Pinpoint the cell where the given text exists, returning its (x, y) midpoint coordinate. 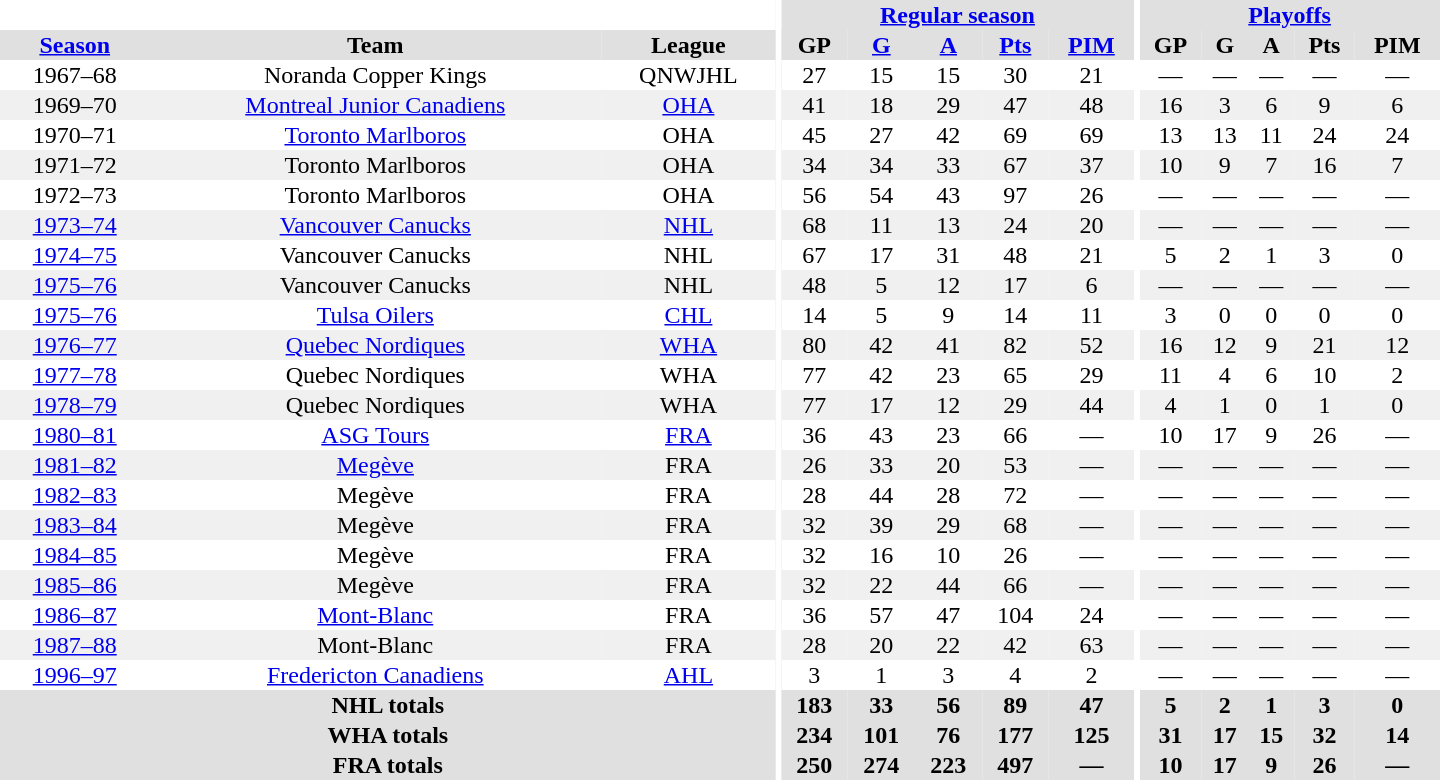
Regular season (958, 15)
1996–97 (74, 675)
1981–82 (74, 465)
1978–79 (74, 405)
57 (882, 615)
63 (1092, 645)
82 (1016, 345)
101 (882, 735)
1974–75 (74, 255)
NHL totals (388, 705)
1983–84 (74, 525)
Montreal Junior Canadiens (375, 105)
45 (814, 135)
52 (1092, 345)
1986–87 (74, 615)
WHA totals (388, 735)
Fredericton Canadiens (375, 675)
1969–70 (74, 105)
72 (1016, 495)
39 (882, 525)
234 (814, 735)
FRA totals (388, 765)
183 (814, 705)
223 (948, 765)
65 (1016, 375)
1971–72 (74, 165)
1985–86 (74, 585)
1982–83 (74, 495)
1967–68 (74, 75)
QNWJHL (688, 75)
177 (1016, 735)
Playoffs (1290, 15)
37 (1092, 165)
80 (814, 345)
250 (814, 765)
274 (882, 765)
League (688, 45)
1973–74 (74, 225)
89 (1016, 705)
54 (882, 195)
97 (1016, 195)
Noranda Copper Kings (375, 75)
1972–73 (74, 195)
125 (1092, 735)
Team (375, 45)
AHL (688, 675)
497 (1016, 765)
30 (1016, 75)
1970–71 (74, 135)
76 (948, 735)
1977–78 (74, 375)
ASG Tours (375, 435)
18 (882, 105)
Tulsa Oilers (375, 315)
CHL (688, 315)
104 (1016, 615)
Season (74, 45)
53 (1016, 465)
1980–81 (74, 435)
1987–88 (74, 645)
1976–77 (74, 345)
1984–85 (74, 555)
